Provide the (x, y) coordinate of the cell's center where the given text is located.  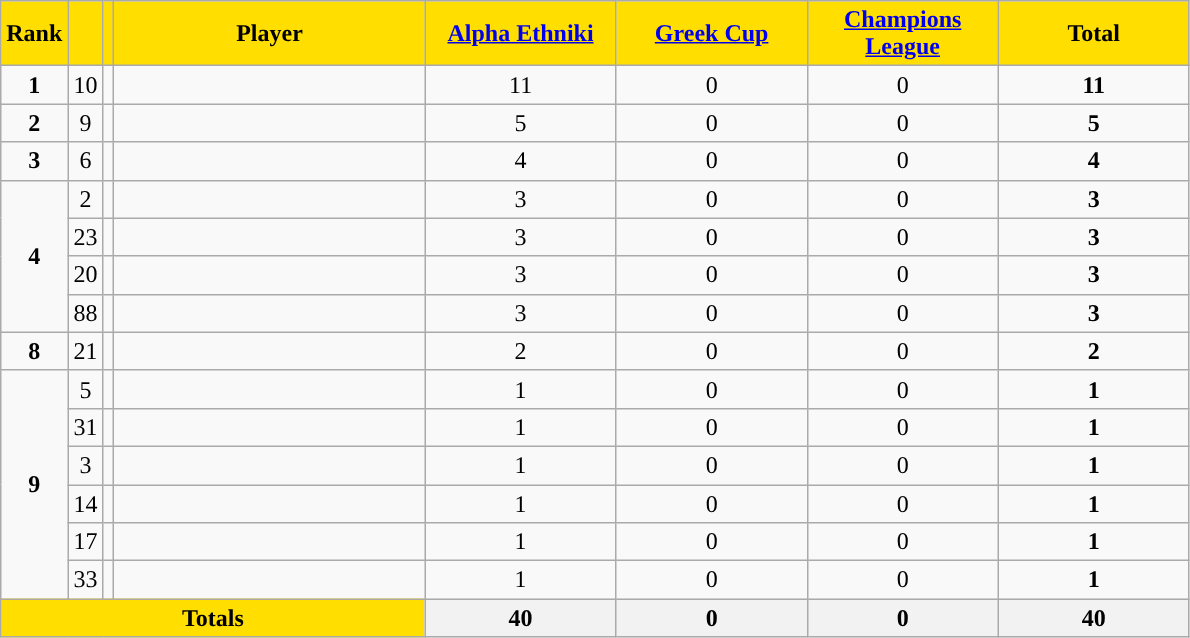
31 (86, 427)
8 (34, 351)
Greek Cup (712, 34)
33 (86, 580)
23 (86, 237)
6 (86, 161)
Rank (34, 34)
14 (86, 503)
Total (1094, 34)
88 (86, 313)
17 (86, 542)
21 (86, 351)
10 (86, 85)
Champions League (902, 34)
20 (86, 275)
Player (270, 34)
Alpha Ethniki (520, 34)
Totals (213, 618)
